Capture the cell that displays the provided text and extract its [x, y] central coordinate. 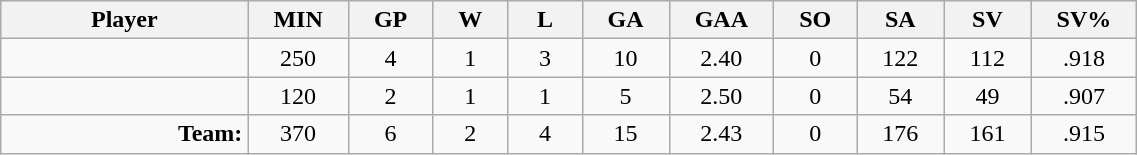
SV [988, 20]
2.40 [721, 58]
176 [900, 134]
112 [988, 58]
122 [900, 58]
MIN [298, 20]
6 [390, 134]
10 [626, 58]
GAA [721, 20]
2.50 [721, 96]
250 [298, 58]
SV% [1084, 20]
15 [626, 134]
54 [900, 96]
SA [900, 20]
.907 [1084, 96]
3 [545, 58]
5 [626, 96]
120 [298, 96]
L [545, 20]
Player [124, 20]
Team: [124, 134]
2.43 [721, 134]
.915 [1084, 134]
.918 [1084, 58]
GA [626, 20]
161 [988, 134]
GP [390, 20]
49 [988, 96]
W [470, 20]
370 [298, 134]
SO [816, 20]
